Capture the cell that displays the provided text and extract its (x, y) central coordinate. 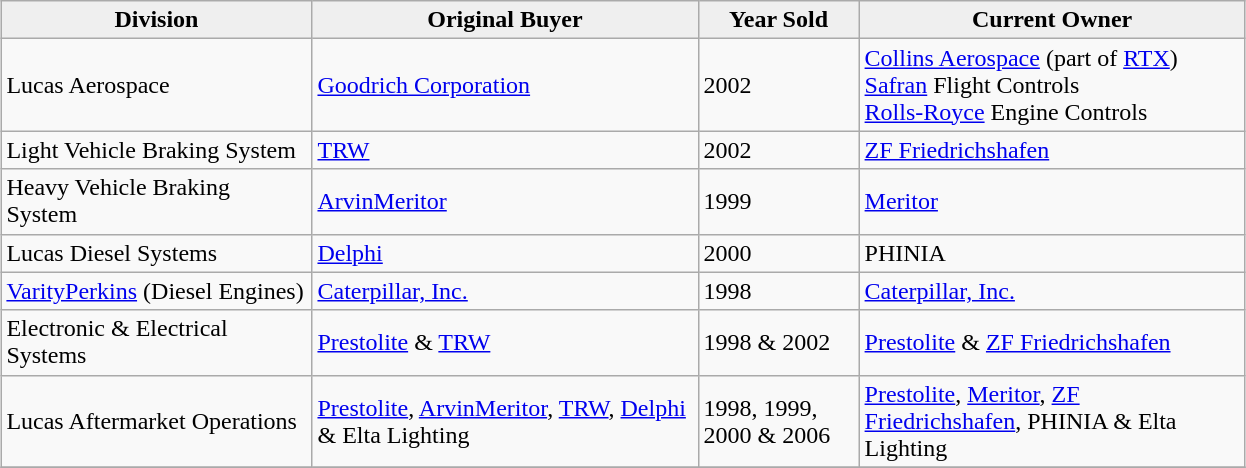
Prestolite, ArvinMeritor, TRW, Delphi & Elta Lighting (505, 421)
Year Sold (778, 20)
ZF Friedrichshafen (1052, 150)
Prestolite, Meritor, ZF Friedrichshafen, PHINIA & Elta Lighting (1052, 421)
Light Vehicle Braking System (156, 150)
PHINIA (1052, 253)
Electronic & Electrical Systems (156, 342)
Collins Aerospace (part of RTX) Safran Flight Controls Rolls-Royce Engine Controls (1052, 85)
Lucas Aftermarket Operations (156, 421)
1998 (778, 291)
1998, 1999, 2000 & 2006 (778, 421)
TRW (505, 150)
Goodrich Corporation (505, 85)
Lucas Aerospace (156, 85)
Heavy Vehicle Braking System (156, 202)
1999 (778, 202)
VarityPerkins (Diesel Engines) (156, 291)
Current Owner (1052, 20)
Delphi (505, 253)
Original Buyer (505, 20)
Prestolite & TRW (505, 342)
2000 (778, 253)
Meritor (1052, 202)
ArvinMeritor (505, 202)
Prestolite & ZF Friedrichshafen (1052, 342)
Division (156, 20)
1998 & 2002 (778, 342)
Lucas Diesel Systems (156, 253)
